Find where the given text appears and provide that cell's center as (X, Y) coordinate. 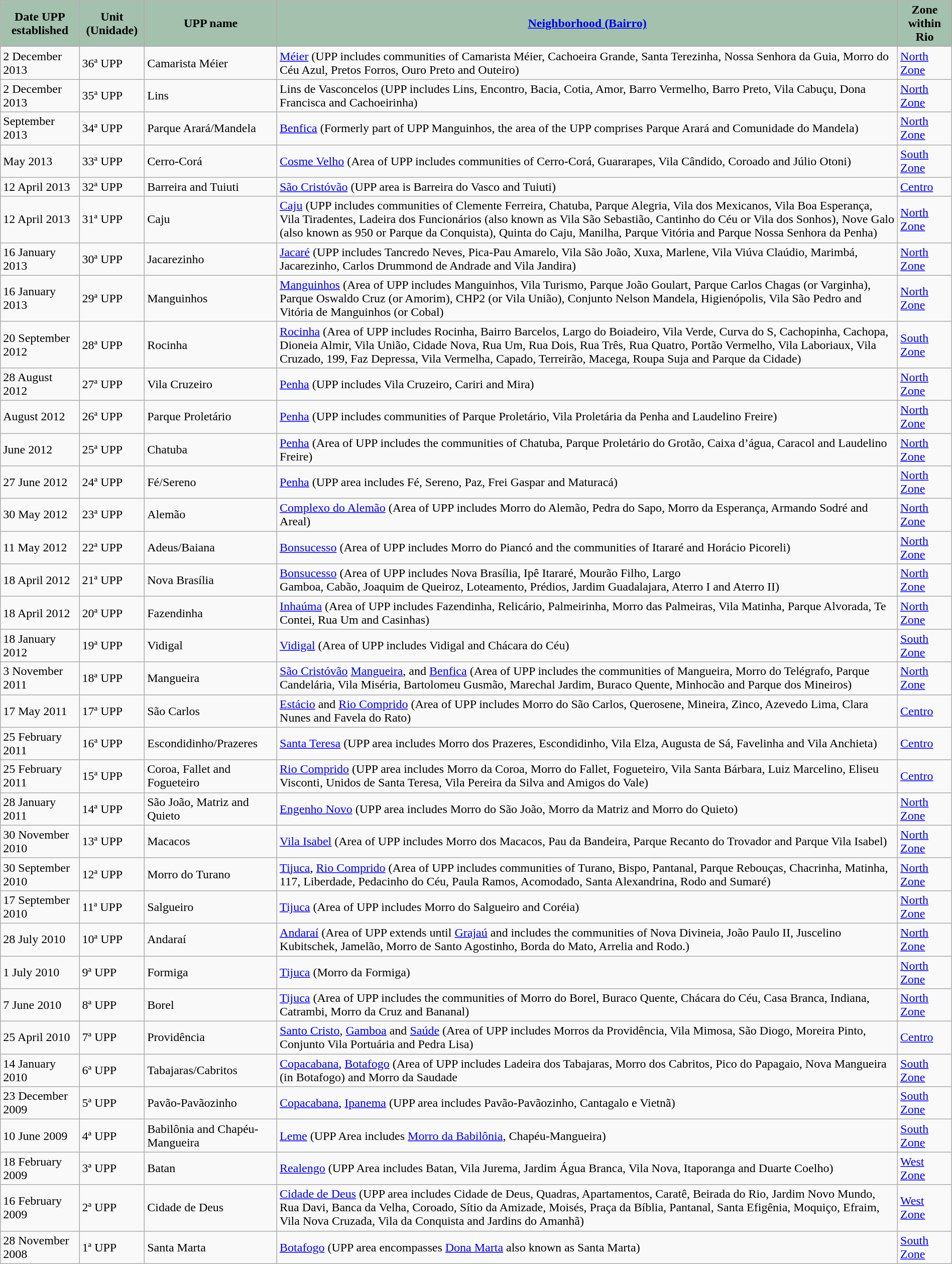
Fé/Sereno (211, 482)
16ª UPP (112, 743)
23 December 2009 (40, 1103)
34ª UPP (112, 129)
14ª UPP (112, 809)
25 April 2010 (40, 1038)
17ª UPP (112, 711)
12ª UPP (112, 874)
5ª UPP (112, 1103)
Morro do Turano (211, 874)
2ª UPP (112, 1208)
Tijuca (Area of UPP includes Morro do Salgueiro and Coréia) (587, 907)
17 May 2011 (40, 711)
Macacos (211, 842)
3ª UPP (112, 1168)
Pavão-Pavãozinho (211, 1103)
Caju (211, 219)
30ª UPP (112, 259)
Complexo do Alemão (Area of UPP includes Morro do Alemão, Pedra do Sapo, Morro da Esperança, Armando Sodré and Areal) (587, 515)
Parque Proletário (211, 417)
Bonsucesso (Area of UPP includes Morro do Piancó and the communities of Itararé and Horácio Picoreli) (587, 547)
20ª UPP (112, 613)
Salgueiro (211, 907)
30 November 2010 (40, 842)
36ª UPP (112, 63)
Providência (211, 1038)
18 February 2009 (40, 1168)
20 September 2012 (40, 344)
Botafogo (UPP area encompasses Dona Marta also known as Santa Marta) (587, 1247)
Coroa, Fallet and Fogueteiro (211, 776)
Penha (UPP area includes Fé, Sereno, Paz, Frei Gaspar and Maturacá) (587, 482)
Penha (UPP includes Vila Cruzeiro, Cariri and Mira) (587, 384)
Unit (Unidade) (112, 24)
Borel (211, 1005)
22ª UPP (112, 547)
24ª UPP (112, 482)
August 2012 (40, 417)
Camarista Méier (211, 63)
Engenho Novo (UPP area includes Morro do São João, Morro da Matriz and Morro do Quieto) (587, 809)
1 July 2010 (40, 972)
Mangueira (211, 678)
Barreira and Tuiuti (211, 187)
Tabajaras/Cabritos (211, 1071)
28 November 2008 (40, 1247)
Formiga (211, 972)
18ª UPP (112, 678)
Jacarezinho (211, 259)
28 August 2012 (40, 384)
10ª UPP (112, 939)
11ª UPP (112, 907)
23ª UPP (112, 515)
30 May 2012 (40, 515)
4ª UPP (112, 1136)
31ª UPP (112, 219)
29ª UPP (112, 298)
19ª UPP (112, 646)
8ª UPP (112, 1005)
21ª UPP (112, 581)
Fazendinha (211, 613)
16 February 2009 (40, 1208)
Cidade de Deus (211, 1208)
13ª UPP (112, 842)
Babilônia and Chapéu-Mangueira (211, 1136)
Vila Isabel (Area of UPP includes Morro dos Macacos, Pau da Bandeira, Parque Recanto do Trovador and Parque Vila Isabel) (587, 842)
28 July 2010 (40, 939)
Chatuba (211, 449)
Nova Brasília (211, 581)
26ª UPP (112, 417)
7 June 2010 (40, 1005)
Neighborhood (Bairro) (587, 24)
São João, Matriz and Quieto (211, 809)
14 January 2010 (40, 1071)
32ª UPP (112, 187)
Realengo (UPP Area includes Batan, Vila Jurema, Jardim Água Branca, Vila Nova, Itaporanga and Duarte Coelho) (587, 1168)
Vidigal (Area of UPP includes Vidigal and Chácara do Céu) (587, 646)
Cerro-Corá (211, 161)
18 January 2012 (40, 646)
Copacabana, Ipanema (UPP area includes Pavão-Pavãozinho, Cantagalo e Vietnã) (587, 1103)
28ª UPP (112, 344)
Date UPP established (40, 24)
Santa Marta (211, 1247)
Santa Teresa (UPP area includes Morro dos Prazeres, Escondidinho, Vila Elza, Augusta de Sá, Favelinha and Vila Anchieta) (587, 743)
Andaraí (211, 939)
28 January 2011 (40, 809)
10 June 2009 (40, 1136)
Manguinhos (211, 298)
São Cristóvão (UPP area is Barreira do Vasco and Tuiuti) (587, 187)
25ª UPP (112, 449)
Parque Arará/Mandela (211, 129)
11 May 2012 (40, 547)
May 2013 (40, 161)
Estácio and Rio Comprido (Area of UPP includes Morro do São Carlos, Querosene, Mineira, Zinco, Azevedo Lima, Clara Nunes and Favela do Rato) (587, 711)
June 2012 (40, 449)
Zone within Rio (925, 24)
Inhaúma (Area of UPP includes Fazendinha, Relicário, Palmeirinha, Morro das Palmeiras, Vila Matinha, Parque Alvorada, Te Contei, Rua Um and Casinhas) (587, 613)
Penha (UPP includes communities of Parque Proletário, Vila Proletária da Penha and Laudelino Freire) (587, 417)
Cosme Velho (Area of UPP includes communities of Cerro-Corá, Guararapes, Vila Cândido, Coroado and Júlio Otoni) (587, 161)
São Carlos (211, 711)
Leme (UPP Area includes Morro da Babilônia, Chapéu-Mangueira) (587, 1136)
15ª UPP (112, 776)
UPP name (211, 24)
Vidigal (211, 646)
27 June 2012 (40, 482)
Lins (211, 95)
9ª UPP (112, 972)
6ª UPP (112, 1071)
Vila Cruzeiro (211, 384)
Alemão (211, 515)
Lins de Vasconcelos (UPP includes Lins, Encontro, Bacia, Cotia, Amor, Barro Vermelho, Barro Preto, Vila Cabuçu, Dona Francisca and Cachoeirinha) (587, 95)
30 September 2010 (40, 874)
Escondidinho/Prazeres (211, 743)
1ª UPP (112, 1247)
27ª UPP (112, 384)
Batan (211, 1168)
Adeus/Baiana (211, 547)
35ª UPP (112, 95)
17 September 2010 (40, 907)
Benfica (Formerly part of UPP Manguinhos, the area of the UPP comprises Parque Arará and Comunidade do Mandela) (587, 129)
September 2013 (40, 129)
33ª UPP (112, 161)
Tijuca (Morro da Formiga) (587, 972)
Penha (Area of UPP includes the communities of Chatuba, Parque Proletário do Grotão, Caixa d’água, Caracol and Laudelino Freire) (587, 449)
7ª UPP (112, 1038)
Rocinha (211, 344)
3 November 2011 (40, 678)
